Determine the [x, y] coordinate at the center of the cell enclosing the given text.  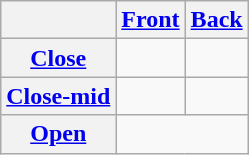
Front [150, 20]
Back [216, 20]
Close [58, 58]
Open [58, 134]
Close-mid [58, 96]
